Provide the (x, y) coordinate of the cell's center where the given text is located.  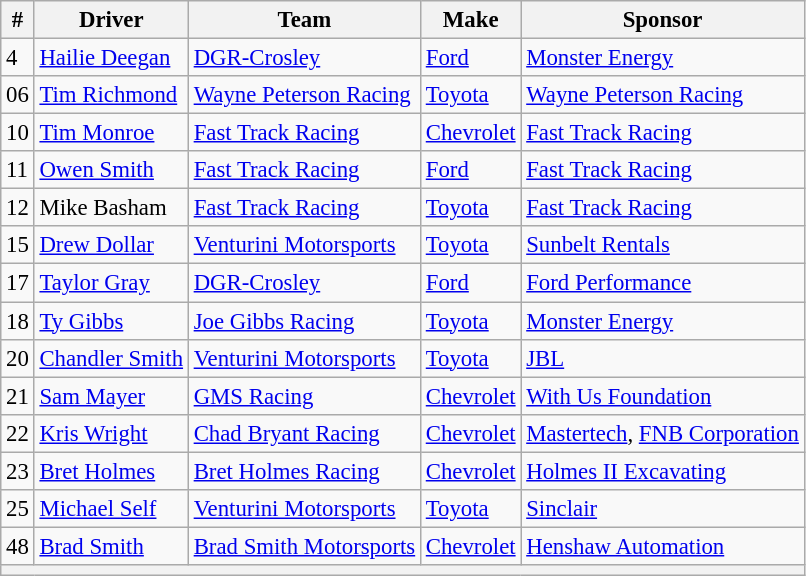
Chad Bryant Racing (304, 433)
4 (18, 58)
GMS Racing (304, 396)
Brad Smith Motorsports (304, 546)
Sinclair (662, 509)
Make (470, 20)
15 (18, 245)
Tim Richmond (111, 95)
Henshaw Automation (662, 546)
Joe Gibbs Racing (304, 321)
Kris Wright (111, 433)
17 (18, 283)
Sam Mayer (111, 396)
18 (18, 321)
21 (18, 396)
10 (18, 133)
Mastertech, FNB Corporation (662, 433)
Bret Holmes Racing (304, 471)
Ty Gibbs (111, 321)
Brad Smith (111, 546)
11 (18, 170)
20 (18, 358)
48 (18, 546)
Sponsor (662, 20)
Owen Smith (111, 170)
# (18, 20)
Driver (111, 20)
Team (304, 20)
Holmes II Excavating (662, 471)
25 (18, 509)
06 (18, 95)
22 (18, 433)
With Us Foundation (662, 396)
23 (18, 471)
12 (18, 208)
Hailie Deegan (111, 58)
Mike Basham (111, 208)
Drew Dollar (111, 245)
Bret Holmes (111, 471)
Taylor Gray (111, 283)
JBL (662, 358)
Tim Monroe (111, 133)
Michael Self (111, 509)
Sunbelt Rentals (662, 245)
Chandler Smith (111, 358)
Ford Performance (662, 283)
